Extract the (x, y) coordinate from the center of the cell holding the provided text.  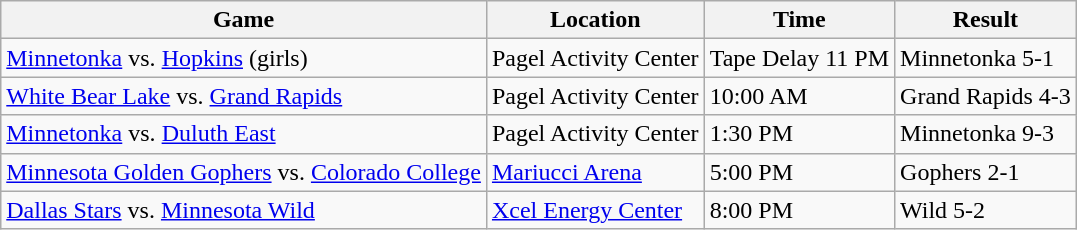
Tape Delay 11 PM (799, 58)
White Bear Lake vs. Grand Rapids (244, 96)
5:00 PM (799, 172)
1:30 PM (799, 134)
Mariucci Arena (595, 172)
Minnetonka vs. Hopkins (girls) (244, 58)
10:00 AM (799, 96)
Minnesota Golden Gophers vs. Colorado College (244, 172)
Result (986, 20)
Wild 5-2 (986, 210)
Grand Rapids 4-3 (986, 96)
Location (595, 20)
Xcel Energy Center (595, 210)
Gophers 2-1 (986, 172)
Minnetonka 5-1 (986, 58)
Game (244, 20)
Time (799, 20)
8:00 PM (799, 210)
Minnetonka vs. Duluth East (244, 134)
Minnetonka 9-3 (986, 134)
Dallas Stars vs. Minnesota Wild (244, 210)
